Extract the (X, Y) coordinate from the center of the cell holding the provided text.  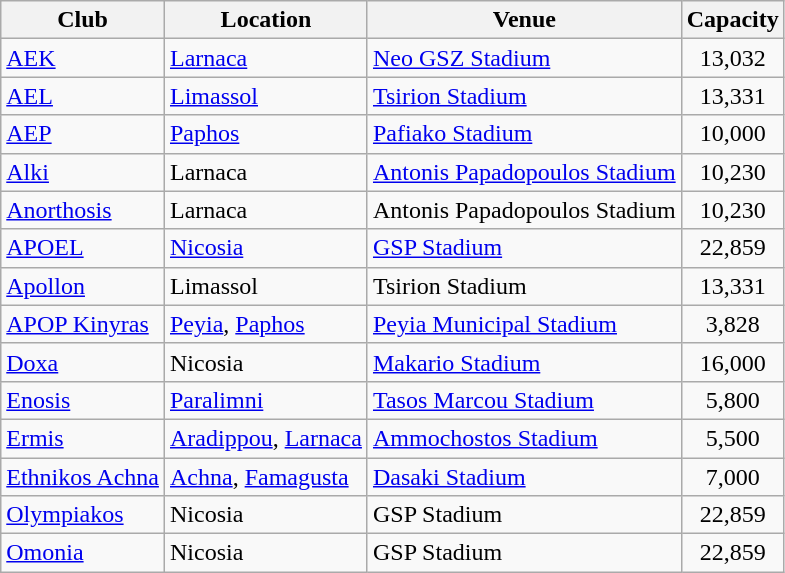
Ethnikos Achna (83, 477)
Pafiako Stadium (524, 134)
Aradippou, Larnaca (266, 438)
AEK (83, 58)
APOEL (83, 248)
10,000 (732, 134)
Enosis (83, 400)
Peyia Municipal Stadium (524, 324)
Capacity (732, 20)
5,800 (732, 400)
AEP (83, 134)
AEL (83, 96)
5,500 (732, 438)
Makario Stadium (524, 362)
Olympiakos (83, 515)
Anorthosis (83, 210)
Doxa (83, 362)
Venue (524, 20)
Achna, Famagusta (266, 477)
13,032 (732, 58)
Ermis (83, 438)
7,000 (732, 477)
Paphos (266, 134)
Location (266, 20)
APOP Kinyras (83, 324)
Alki (83, 172)
Ammochostos Stadium (524, 438)
Peyia, Paphos (266, 324)
3,828 (732, 324)
Club (83, 20)
Dasaki Stadium (524, 477)
Paralimni (266, 400)
Omonia (83, 553)
16,000 (732, 362)
Neo GSZ Stadium (524, 58)
Apollon (83, 286)
Tasos Marcou Stadium (524, 400)
